Pinpoint the cell where the given text exists, returning its (X, Y) midpoint coordinate. 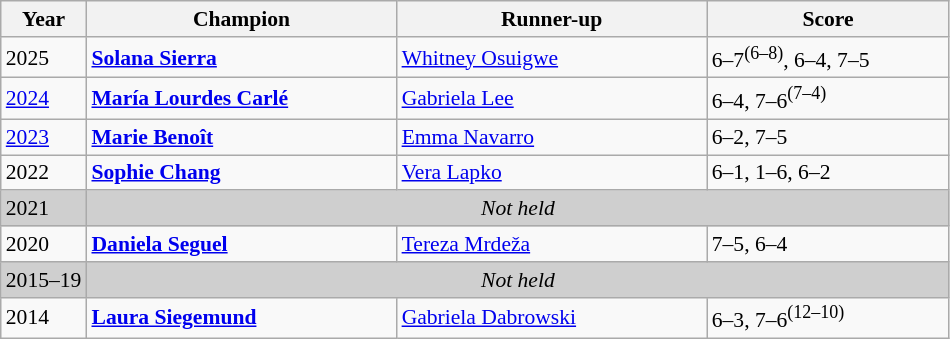
Champion (241, 19)
María Lourdes Carlé (241, 98)
2024 (44, 98)
Gabriela Lee (552, 98)
2021 (44, 209)
6–4, 7–6(7–4) (828, 98)
6–3, 7–6(12–10) (828, 318)
Solana Sierra (241, 58)
2023 (44, 137)
Marie Benoît (241, 137)
2022 (44, 173)
7–5, 6–4 (828, 244)
2014 (44, 318)
Vera Lapko (552, 173)
Year (44, 19)
Laura Siegemund (241, 318)
2015–19 (44, 280)
2025 (44, 58)
Emma Navarro (552, 137)
Runner-up (552, 19)
Whitney Osuigwe (552, 58)
Sophie Chang (241, 173)
2020 (44, 244)
6–7(6–8), 6–4, 7–5 (828, 58)
Gabriela Dabrowski (552, 318)
Tereza Mrdeža (552, 244)
Score (828, 19)
Daniela Seguel (241, 244)
6–1, 1–6, 6–2 (828, 173)
6–2, 7–5 (828, 137)
